Determine the (X, Y) coordinate at the center of the cell enclosing the given text.  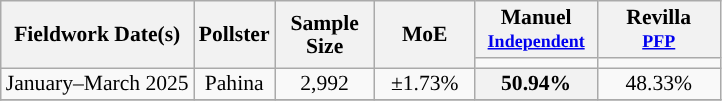
±1.73% (425, 84)
January–March 2025 (98, 84)
Fieldwork Date(s) (98, 34)
ManuelIndependent (536, 30)
Pollster (234, 34)
RevillaPFP (658, 30)
Sample Size (325, 34)
2,992 (325, 84)
48.33% (658, 84)
Pahina (234, 84)
MoE (425, 34)
50.94% (536, 84)
